For the text-containing cell, return its midpoint in (X, Y) coordinate format. 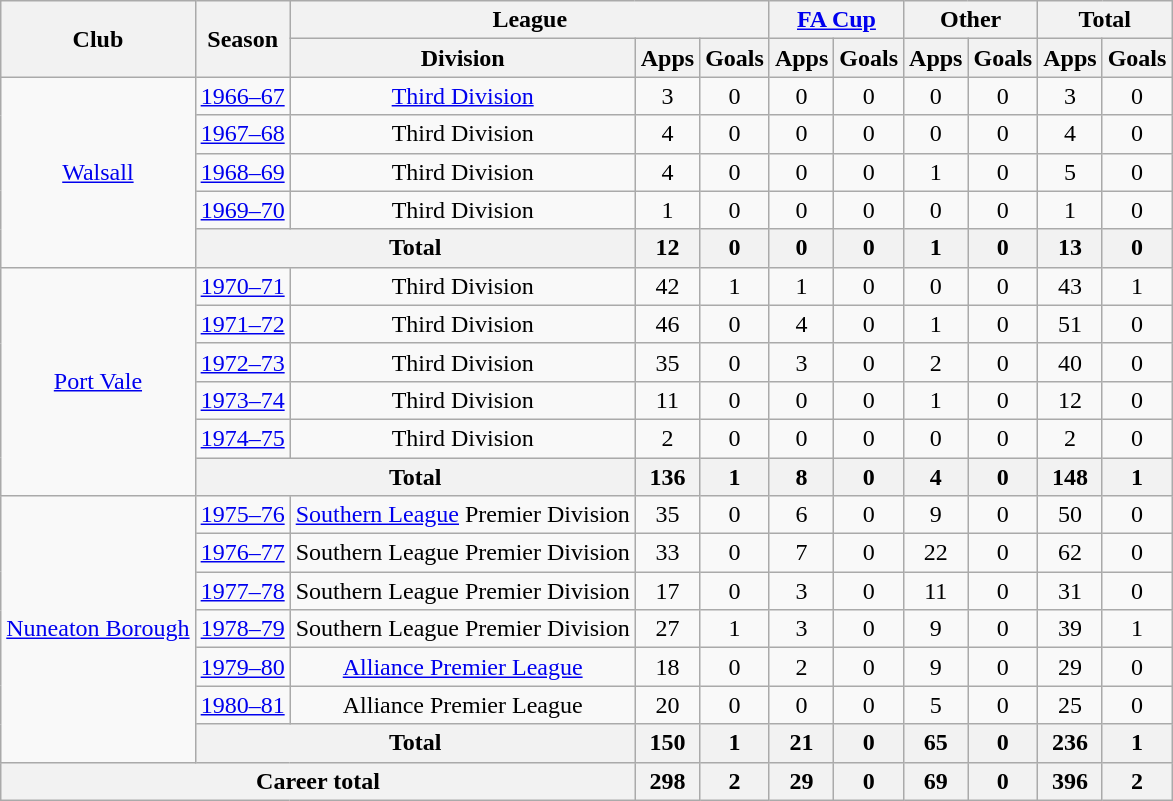
51 (1070, 324)
Walsall (98, 172)
1978–79 (242, 629)
21 (801, 743)
65 (936, 743)
1973–74 (242, 400)
22 (936, 553)
43 (1070, 286)
17 (667, 591)
1976–77 (242, 553)
50 (1070, 515)
27 (667, 629)
1980–81 (242, 705)
18 (667, 667)
33 (667, 553)
31 (1070, 591)
1966–67 (242, 96)
236 (1070, 743)
25 (1070, 705)
1968–69 (242, 172)
69 (936, 781)
298 (667, 781)
1971–72 (242, 324)
Career total (318, 781)
40 (1070, 362)
Port Vale (98, 381)
FA Cup (836, 20)
150 (667, 743)
Season (242, 39)
Nuneaton Borough (98, 629)
396 (1070, 781)
Other (971, 20)
148 (1070, 477)
20 (667, 705)
1977–78 (242, 591)
1979–80 (242, 667)
136 (667, 477)
46 (667, 324)
League (530, 20)
1972–73 (242, 362)
Club (98, 39)
1969–70 (242, 210)
1970–71 (242, 286)
62 (1070, 553)
1967–68 (242, 134)
1974–75 (242, 438)
1975–76 (242, 515)
7 (801, 553)
6 (801, 515)
Division (462, 58)
13 (1070, 248)
42 (667, 286)
8 (801, 477)
39 (1070, 629)
